For the text-containing cell, return its midpoint in (x, y) coordinate format. 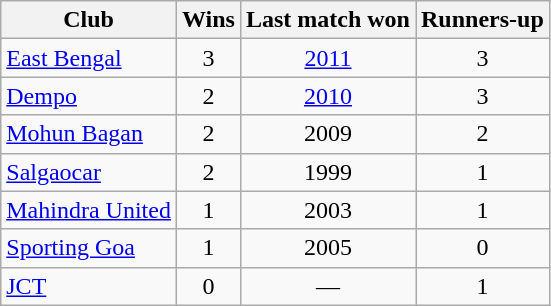
2009 (328, 134)
Last match won (328, 20)
1999 (328, 172)
Runners-up (483, 20)
2005 (328, 248)
2010 (328, 96)
Salgaocar (89, 172)
Mohun Bagan (89, 134)
East Bengal (89, 58)
Club (89, 20)
Wins (208, 20)
Sporting Goa (89, 248)
JCT (89, 286)
2011 (328, 58)
Dempo (89, 96)
2003 (328, 210)
— (328, 286)
Mahindra United (89, 210)
